Capture the cell that displays the provided text and extract its [X, Y] central coordinate. 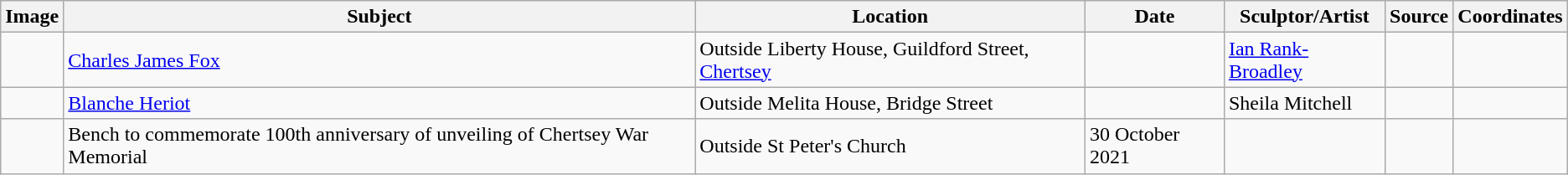
Outside Melita House, Bridge Street [890, 103]
30 October 2021 [1154, 146]
Location [890, 17]
Outside Liberty House, Guildford Street, Chertsey [890, 60]
Bench to commemorate 100th anniversary of unveiling of Chertsey War Memorial [379, 146]
Subject [379, 17]
Ian Rank-Broadley [1304, 60]
Sheila Mitchell [1304, 103]
Sculptor/Artist [1304, 17]
Coordinates [1510, 17]
Outside St Peter's Church [890, 146]
Charles James Fox [379, 60]
Image [32, 17]
Source [1419, 17]
Blanche Heriot [379, 103]
Date [1154, 17]
